Detect which cell encompasses the target text, then output its (x, y) center coordinate. 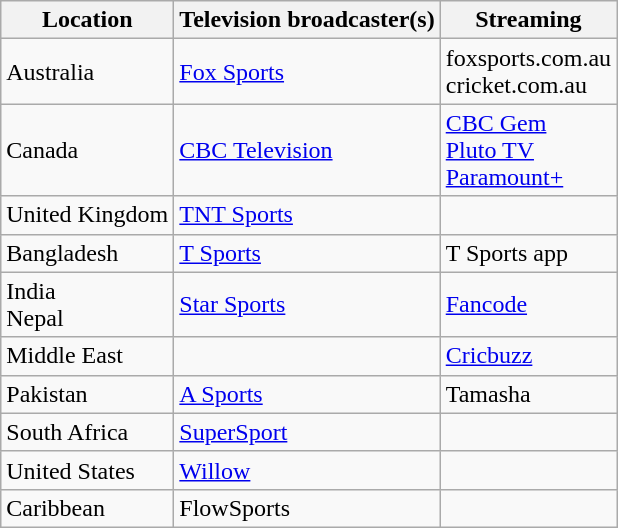
A Sports (307, 394)
Television broadcaster(s) (307, 20)
CBC Television (307, 150)
South Africa (88, 432)
Streaming (528, 20)
FlowSports (307, 508)
foxsports.com.aucricket.com.au (528, 72)
Bangladesh (88, 253)
Location (88, 20)
Australia (88, 72)
Willow (307, 470)
Fancode (528, 304)
United Kingdom (88, 215)
Star Sports (307, 304)
IndiaNepal (88, 304)
T Sports app (528, 253)
Pakistan (88, 394)
Middle East (88, 356)
Cricbuzz (528, 356)
United States (88, 470)
Canada (88, 150)
CBC GemPluto TVParamount+ (528, 150)
Tamasha (528, 394)
TNT Sports (307, 215)
SuperSport (307, 432)
T Sports (307, 253)
Caribbean (88, 508)
Fox Sports (307, 72)
